Provide the (x, y) coordinate of the cell's center where the given text is located.  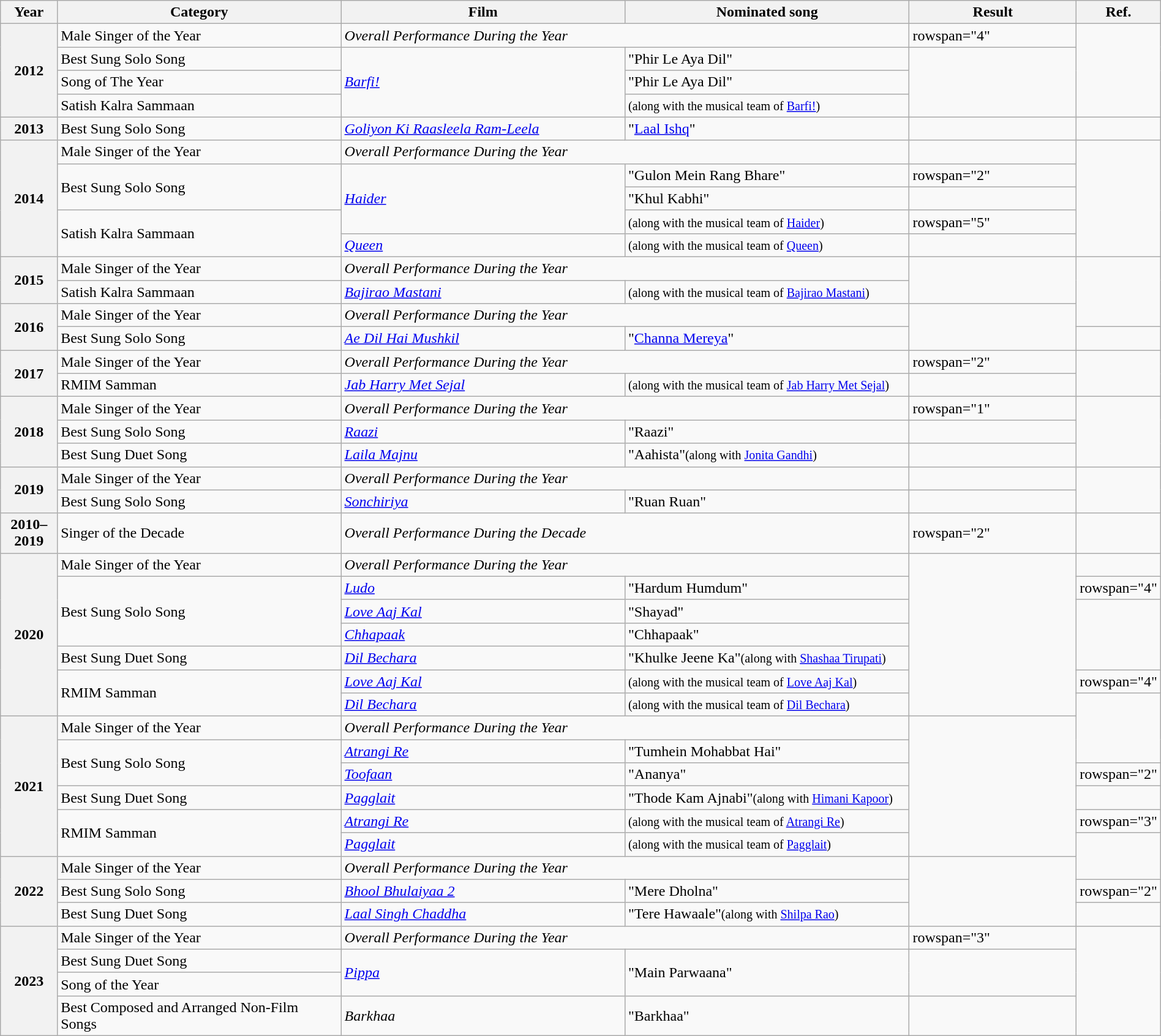
"Chhapaak" (767, 634)
(along with the musical team of Jab Harry Met Sejal) (767, 385)
Nominated song (767, 12)
"Main Parwaana" (767, 972)
Bajirao Mastani (483, 292)
Film (483, 12)
2016 (29, 327)
"Aahista"(along with Jonita Gandhi) (767, 455)
2018 (29, 432)
2021 (29, 786)
Year (29, 12)
(along with the musical team of Atrangi Re) (767, 821)
Ref. (1119, 12)
Laal Singh Chaddha (483, 914)
Pippa (483, 972)
2014 (29, 198)
Ludo (483, 588)
Haider (483, 198)
Barkhaa (483, 1015)
Laila Majnu (483, 455)
Overall Performance During the Decade (625, 533)
"Gulon Mein Rang Bhare" (767, 175)
Ae Dil Hai Mushkil (483, 339)
"Ananya" (767, 775)
2023 (29, 981)
rowspan="5" (993, 222)
"Khulke Jeene Ka"(along with Shashaa Tirupati) (767, 658)
(along with the musical team of Dil Bechara) (767, 705)
2010–2019 (29, 533)
"Ruan Ruan" (767, 501)
(along with the musical team of Bajirao Mastani) (767, 292)
Queen (483, 245)
(along with the musical team of Haider) (767, 222)
2020 (29, 634)
2022 (29, 891)
"Hardum Humdum" (767, 588)
2015 (29, 280)
"Tumhein Mohabbat Hai" (767, 751)
Barfi! (483, 82)
Jab Harry Met Sejal (483, 385)
"Tere Hawaale"(along with Shilpa Rao) (767, 914)
"Mere Dholna" (767, 891)
(along with the musical team of Queen) (767, 245)
2012 (29, 70)
"Raazi" (767, 432)
Toofaan (483, 775)
"Channa Mereya" (767, 339)
Chhapaak (483, 634)
Singer of the Decade (200, 533)
Result (993, 12)
2019 (29, 490)
2017 (29, 373)
Best Composed and Arranged Non-Film Songs (200, 1015)
rowspan="1" (993, 408)
"Thode Kam Ajnabi"(along with Himani Kapoor) (767, 798)
Bhool Bhulaiyaa 2 (483, 891)
Raazi (483, 432)
Sonchiriya (483, 501)
"Khul Kabhi" (767, 198)
(along with the musical team of Barfi!) (767, 105)
Goliyon Ki Raasleela Ram-Leela (483, 129)
(along with the musical team of Pagglait) (767, 844)
"Shayad" (767, 611)
Song of the Year (200, 984)
"Barkhaa" (767, 1015)
Song of The Year (200, 82)
"Laal Ishq" (767, 129)
(along with the musical team of Love Aaj Kal) (767, 681)
Category (200, 12)
2013 (29, 129)
